Find where the given text appears and provide that cell's center as [x, y] coordinate. 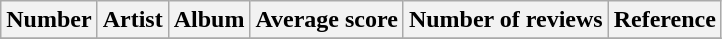
Average score [326, 20]
Number [49, 20]
Number of reviews [506, 20]
Reference [664, 20]
Album [209, 20]
Artist [132, 20]
